Return (X, Y) of the center of cell containing provided text 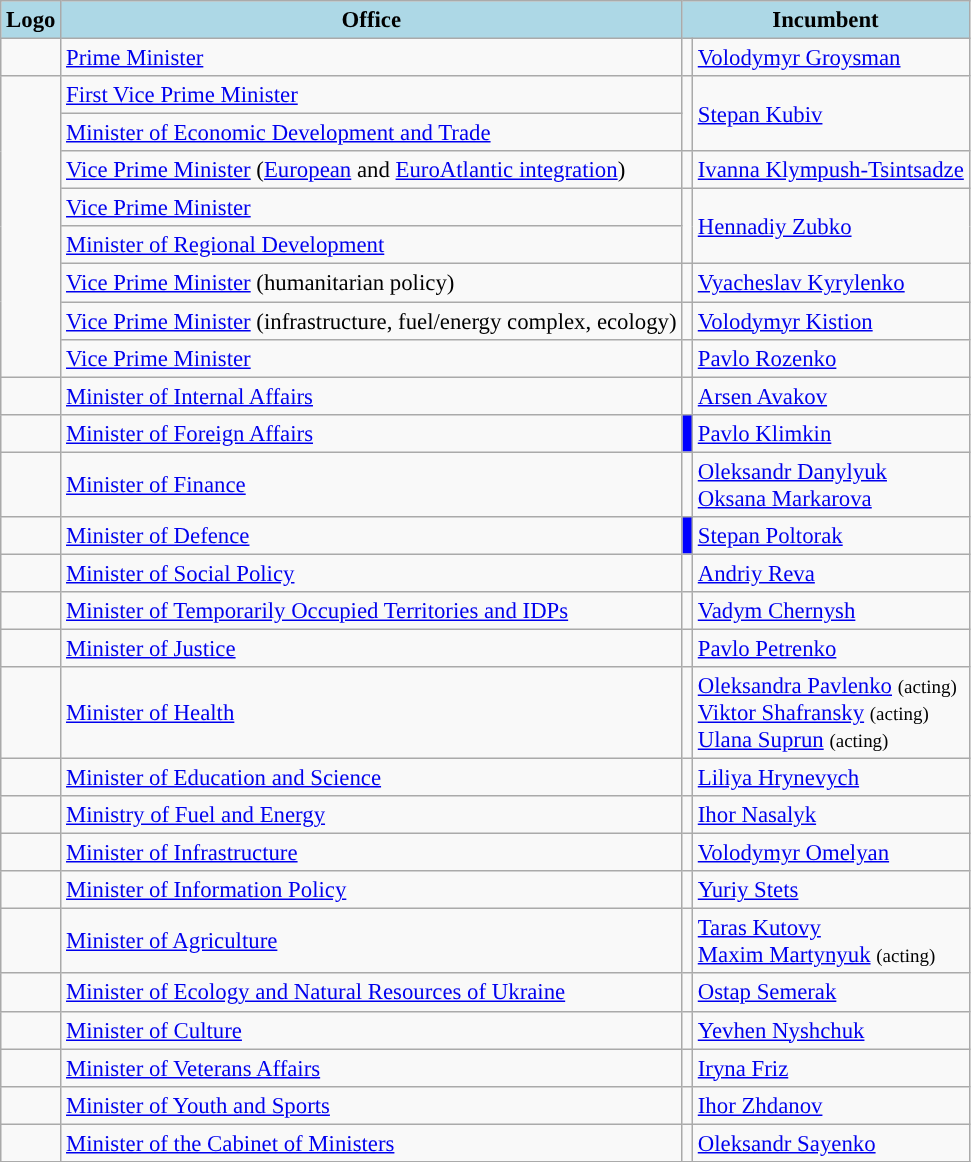
Minister of Economic Development and Trade (372, 133)
Yevhen Nyshchuk (830, 1030)
Pavlo Klimkin (830, 433)
Incumbent (826, 20)
Hennadiy Zubko (830, 226)
Minister of Justice (372, 648)
Vice Prime Minister (humanitarian policy) (372, 283)
Ministry of Fuel and Energy (372, 815)
Stepan Poltorak (830, 536)
Iryna Friz (830, 1068)
Minister of Culture (372, 1030)
Minister of Defence (372, 536)
Oleksandr Sayenko (830, 1143)
Minister of Veterans Affairs (372, 1068)
Minister of Temporarily Occupied Territories and IDPs (372, 611)
Minister of Health (372, 713)
Arsen Avakov (830, 396)
Minister of Youth and Sports (372, 1105)
Prime Minister (372, 58)
Volodymyr Kistion (830, 321)
Yuriy Stets (830, 890)
Ihor Nasalyk (830, 815)
Minister of Education and Science (372, 778)
Liliya Hrynevych (830, 778)
Office (372, 20)
Minister of Regional Development (372, 245)
Minister of Foreign Affairs (372, 433)
Logo (31, 20)
Minister of Agriculture (372, 942)
Vyacheslav Kyrylenko (830, 283)
Oleksandr DanylyukOksana Markarova (830, 484)
Minister of Ecology and Natural Resources of Ukraine (372, 993)
Minister of Infrastructure (372, 853)
Vadym Chernysh (830, 611)
Volodymyr Groysman (830, 58)
Pavlo Rozenko (830, 358)
Minister of Finance (372, 484)
Taras KutovyMaxim Martynyuk (acting) (830, 942)
Minister of Social Policy (372, 573)
First Vice Prime Minister (372, 95)
Andriy Reva (830, 573)
Ostap Semerak (830, 993)
Minister of Information Policy (372, 890)
Oleksandra Pavlenko (acting)Viktor Shafransky (acting)Ulana Suprun (acting) (830, 713)
Ihor Zhdanov (830, 1105)
Ivanna Klympush-Tsintsadze (830, 170)
Vice Prime Minister (European and EuroAtlantic integration) (372, 170)
Minister of Internal Affairs (372, 396)
Vice Prime Minister (infrastructure, fuel/energy complex, ecology) (372, 321)
Minister of the Cabinet of Ministers (372, 1143)
Volodymyr Omelyan (830, 853)
Stepan Kubiv (830, 114)
Pavlo Petrenko (830, 648)
